Return (x, y) of the center of cell containing provided text 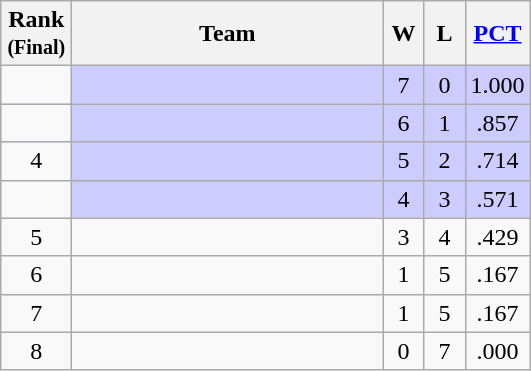
.857 (498, 123)
Rank(Final) (36, 34)
.714 (498, 161)
1.000 (498, 85)
8 (36, 351)
.000 (498, 351)
.571 (498, 199)
Team (228, 34)
W (404, 34)
.429 (498, 237)
L (444, 34)
2 (444, 161)
PCT (498, 34)
